Pinpoint the cell where the given text exists, returning its [x, y] midpoint coordinate. 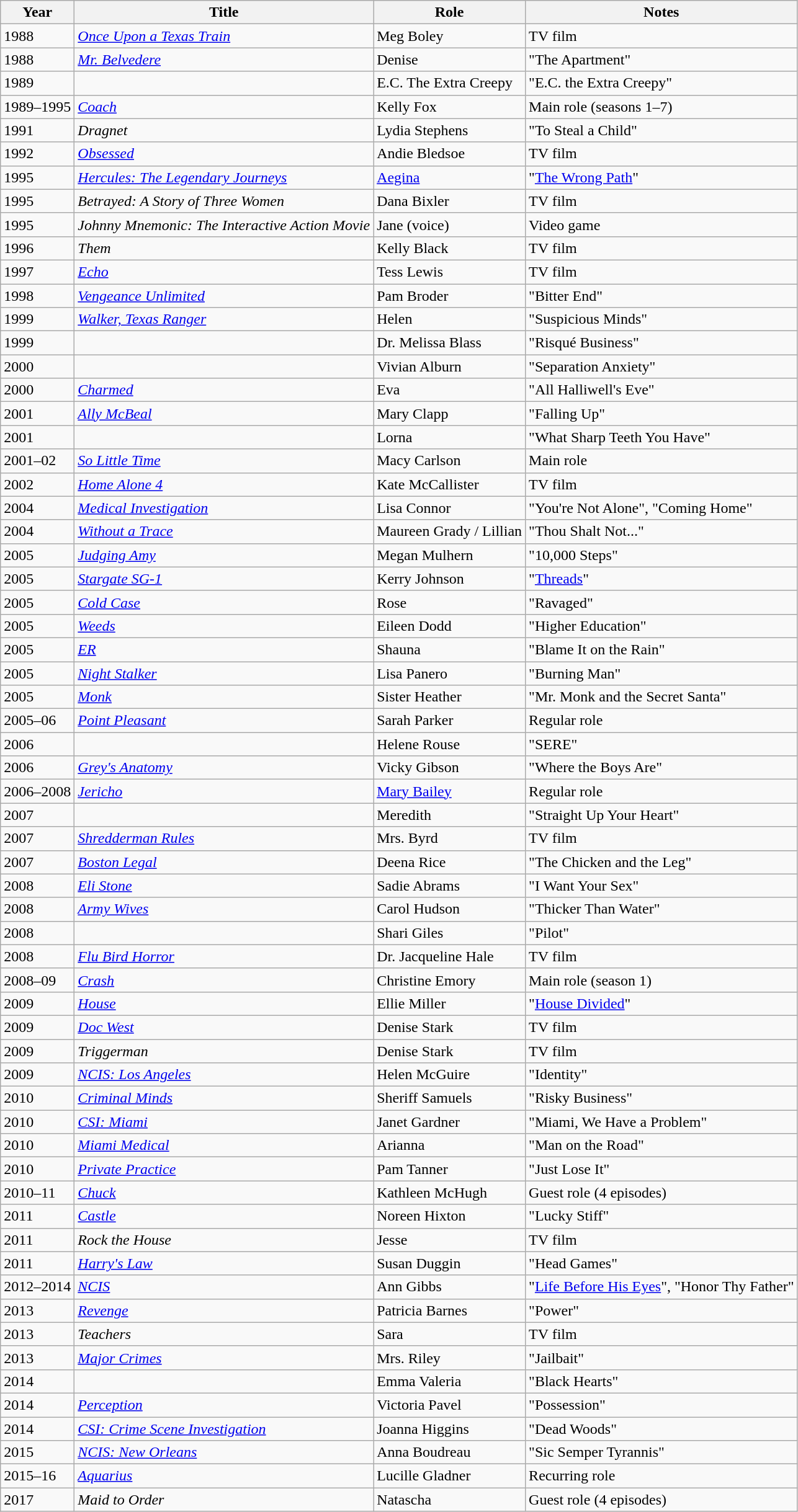
"The Apartment" [661, 60]
"Jailbait" [661, 1358]
Maureen Grady / Lillian [449, 531]
Chuck [224, 1193]
Sadie Abrams [449, 886]
Mr. Belvedere [224, 60]
Noreen Hixton [449, 1216]
"Sic Semper Tyrannis" [661, 1452]
2002 [37, 484]
Sister Heather [449, 697]
Echo [224, 272]
CSI: Crime Scene Investigation [224, 1428]
"You're Not Alone", "Coming Home" [661, 508]
"Just Lose It" [661, 1169]
Doc West [224, 1027]
Helene Rouse [449, 744]
Lisa Panero [449, 673]
"What Sharp Teeth You Have" [661, 437]
Kathleen McHugh [449, 1193]
2012–2014 [37, 1287]
Denise [449, 60]
Mrs. Riley [449, 1358]
Ally McBeal [224, 414]
1997 [37, 272]
Private Practice [224, 1169]
Jesse [449, 1240]
"Risqué Business" [661, 343]
Natascha [449, 1500]
Notes [661, 12]
Johnny Mnemonic: The Interactive Action Movie [224, 225]
Coach [224, 107]
Christine Emory [449, 980]
Jane (voice) [449, 225]
Kelly Black [449, 248]
Kate McCallister [449, 484]
Betrayed: A Story of Three Women [224, 201]
Andie Bledsoe [449, 154]
Meg Boley [449, 36]
"All Halliwell's Eve" [661, 390]
Patricia Barnes [449, 1310]
Dragnet [224, 130]
NCIS [224, 1287]
Stargate SG-1 [224, 579]
"Risky Business" [661, 1098]
"Head Games" [661, 1263]
Charmed [224, 390]
"10,000 Steps" [661, 555]
"I Want Your Sex" [661, 886]
"Burning Man" [661, 673]
"Where the Boys Are" [661, 768]
Dr. Jacqueline Hale [449, 956]
Eileen Dodd [449, 626]
Vivian Alburn [449, 367]
"To Steal a Child" [661, 130]
Role [449, 12]
Lydia Stephens [449, 130]
"Dead Woods" [661, 1428]
NCIS: Los Angeles [224, 1075]
Recurring role [661, 1476]
"Identity" [661, 1075]
Without a Trace [224, 531]
Dr. Melissa Blass [449, 343]
2010–11 [37, 1193]
Main role (seasons 1–7) [661, 107]
Castle [224, 1216]
NCIS: New Orleans [224, 1452]
Eva [449, 390]
"The Chicken and the Leg" [661, 862]
"Possession" [661, 1405]
2001–02 [37, 461]
ER [224, 649]
Video game [661, 225]
Cold Case [224, 602]
Army Wives [224, 909]
Anna Boudreau [449, 1452]
Carol Hudson [449, 909]
Sheriff Samuels [449, 1098]
2017 [37, 1500]
1989–1995 [37, 107]
"SERE" [661, 744]
"Blame It on the Rain" [661, 649]
Pam Broder [449, 296]
Monk [224, 697]
House [224, 1003]
"Higher Education" [661, 626]
Criminal Minds [224, 1098]
Vicky Gibson [449, 768]
Mary Clapp [449, 414]
Medical Investigation [224, 508]
Main role [661, 461]
1996 [37, 248]
Deena Rice [449, 862]
Year [37, 12]
"Falling Up" [661, 414]
2006–2008 [37, 791]
"Pilot" [661, 933]
Lucille Gladner [449, 1476]
"Thicker Than Water" [661, 909]
Jericho [224, 791]
Mrs. Byrd [449, 838]
Meredith [449, 815]
Once Upon a Texas Train [224, 36]
Aegina [449, 177]
Shari Giles [449, 933]
Hercules: The Legendary Journeys [224, 177]
Crash [224, 980]
Grey's Anatomy [224, 768]
Macy Carlson [449, 461]
Victoria Pavel [449, 1405]
Home Alone 4 [224, 484]
CSI: Miami [224, 1122]
Sarah Parker [449, 721]
2015 [37, 1452]
"Mr. Monk and the Secret Santa" [661, 697]
Arianna [449, 1145]
2008–09 [37, 980]
Teachers [224, 1334]
Kelly Fox [449, 107]
1989 [37, 83]
Vengeance Unlimited [224, 296]
Weeds [224, 626]
"Threads" [661, 579]
Walker, Texas Ranger [224, 319]
"Man on the Road" [661, 1145]
Harry's Law [224, 1263]
Helen McGuire [449, 1075]
Title [224, 12]
"Life Before His Eyes", "Honor Thy Father" [661, 1287]
E.C. The Extra Creepy [449, 83]
Lorna [449, 437]
Ann Gibbs [449, 1287]
Helen [449, 319]
Ellie Miller [449, 1003]
"House Divided" [661, 1003]
Obsessed [224, 154]
"Straight Up Your Heart" [661, 815]
1992 [37, 154]
Mary Bailey [449, 791]
Perception [224, 1405]
Rock the House [224, 1240]
Maid to Order [224, 1500]
Major Crimes [224, 1358]
Revenge [224, 1310]
Shauna [449, 649]
Boston Legal [224, 862]
Shredderman Rules [224, 838]
"Suspicious Minds" [661, 319]
2015–16 [37, 1476]
Megan Mulhern [449, 555]
"Black Hearts" [661, 1381]
"Thou Shalt Not..." [661, 531]
"Ravaged" [661, 602]
"Power" [661, 1310]
Janet Gardner [449, 1122]
Night Stalker [224, 673]
Tess Lewis [449, 272]
Them [224, 248]
So Little Time [224, 461]
"Lucky Stiff" [661, 1216]
Aquarius [224, 1476]
Rose [449, 602]
Main role (season 1) [661, 980]
1991 [37, 130]
Point Pleasant [224, 721]
Pam Tanner [449, 1169]
Emma Valeria [449, 1381]
Flu Bird Horror [224, 956]
Susan Duggin [449, 1263]
Kerry Johnson [449, 579]
Joanna Higgins [449, 1428]
Sara [449, 1334]
"Miami, We Have a Problem" [661, 1122]
"Separation Anxiety" [661, 367]
Lisa Connor [449, 508]
Eli Stone [224, 886]
Miami Medical [224, 1145]
Judging Amy [224, 555]
2005–06 [37, 721]
"E.C. the Extra Creepy" [661, 83]
"The Wrong Path" [661, 177]
"Bitter End" [661, 296]
1998 [37, 296]
Triggerman [224, 1051]
Dana Bixler [449, 201]
